Scan for the cell matching the given text and deliver its [x, y] coordinate at center. 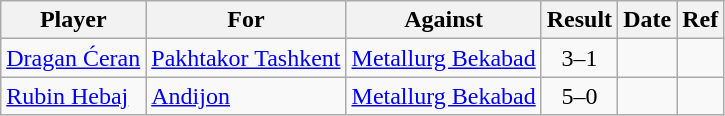
Dragan Ćeran [74, 58]
Result [579, 20]
3–1 [579, 58]
Date [648, 20]
5–0 [579, 96]
Pakhtakor Tashkent [246, 58]
Rubin Hebaj [74, 96]
For [246, 20]
Player [74, 20]
Against [444, 20]
Andijon [246, 96]
Ref [700, 20]
